Return the [x, y] coordinate for the center point of the cell that contains the specified text.  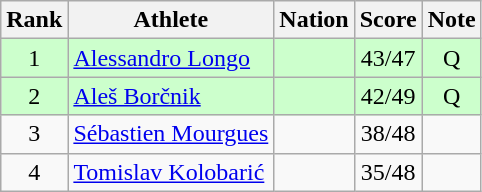
Aleš Borčnik [171, 96]
Athlete [171, 20]
Score [388, 20]
43/47 [388, 58]
35/48 [388, 172]
2 [34, 96]
Nation [314, 20]
1 [34, 58]
42/49 [388, 96]
Alessandro Longo [171, 58]
Sébastien Mourgues [171, 134]
Rank [34, 20]
4 [34, 172]
Note [452, 20]
Tomislav Kolobarić [171, 172]
38/48 [388, 134]
3 [34, 134]
